Search for the cell housing the specified text and yield its [x, y] center coordinate. 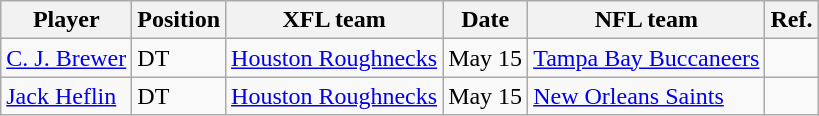
C. J. Brewer [66, 58]
NFL team [646, 20]
Tampa Bay Buccaneers [646, 58]
Position [179, 20]
New Orleans Saints [646, 96]
Player [66, 20]
Jack Heflin [66, 96]
Ref. [792, 20]
XFL team [334, 20]
Date [486, 20]
